Capture the cell that displays the provided text and extract its (x, y) central coordinate. 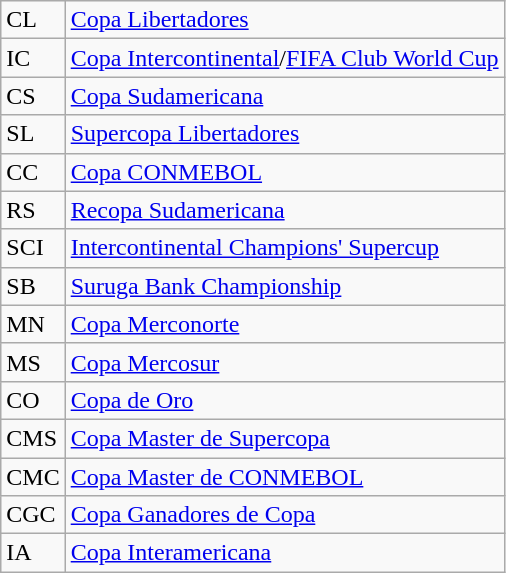
IC (33, 58)
CMC (33, 477)
CMS (33, 438)
CC (33, 172)
Copa Master de CONMEBOL (284, 477)
Copa Intercontinental/FIFA Club World Cup (284, 58)
Copa CONMEBOL (284, 172)
Suruga Bank Championship (284, 286)
RS (33, 210)
Copa Interamericana (284, 553)
Recopa Sudamericana (284, 210)
Copa Mercosur (284, 362)
SB (33, 286)
CO (33, 400)
CS (33, 96)
CGC (33, 515)
Copa Ganadores de Copa (284, 515)
Copa Sudamericana (284, 96)
SL (33, 134)
Intercontinental Champions' Supercup (284, 248)
Copa Merconorte (284, 324)
CL (33, 20)
Copa de Oro (284, 400)
SCI (33, 248)
MN (33, 324)
Supercopa Libertadores (284, 134)
Copa Libertadores (284, 20)
Copa Master de Supercopa (284, 438)
IA (33, 553)
MS (33, 362)
